Find where the given text appears and provide that cell's center as [x, y] coordinate. 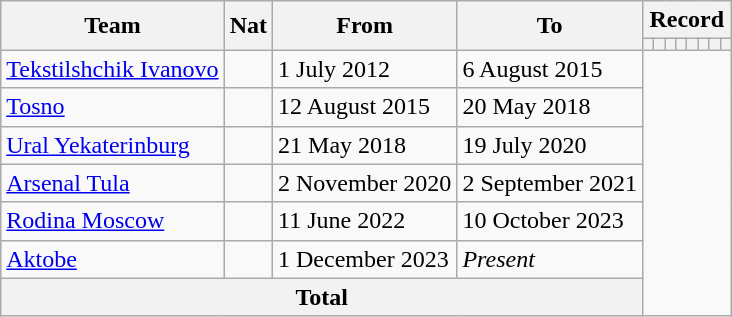
20 May 2018 [550, 107]
12 August 2015 [365, 107]
19 July 2020 [550, 145]
11 June 2022 [365, 221]
1 July 2012 [365, 69]
Aktobe [112, 259]
2 November 2020 [365, 183]
1 December 2023 [365, 259]
From [365, 26]
Arsenal Tula [112, 183]
Ural Yekaterinburg [112, 145]
21 May 2018 [365, 145]
2 September 2021 [550, 183]
Record [687, 20]
Rodina Moscow [112, 221]
Present [550, 259]
Nat [248, 26]
To [550, 26]
Team [112, 26]
10 October 2023 [550, 221]
Total [322, 297]
Tosno [112, 107]
6 August 2015 [550, 69]
Tekstilshchik Ivanovo [112, 69]
